Output the [X, Y] coordinate of the center of the cell containing the given text.  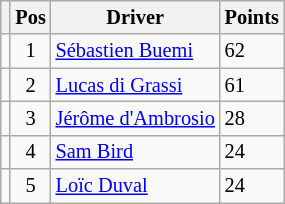
Sébastien Buemi [136, 51]
Points [252, 17]
Lucas di Grassi [136, 85]
1 [30, 51]
61 [252, 85]
Jérôme d'Ambrosio [136, 118]
4 [30, 152]
28 [252, 118]
Sam Bird [136, 152]
3 [30, 118]
Pos [30, 17]
2 [30, 85]
5 [30, 186]
62 [252, 51]
Loïc Duval [136, 186]
Driver [136, 17]
